From the cell containing the given text, extract its center point as (x, y) coordinate. 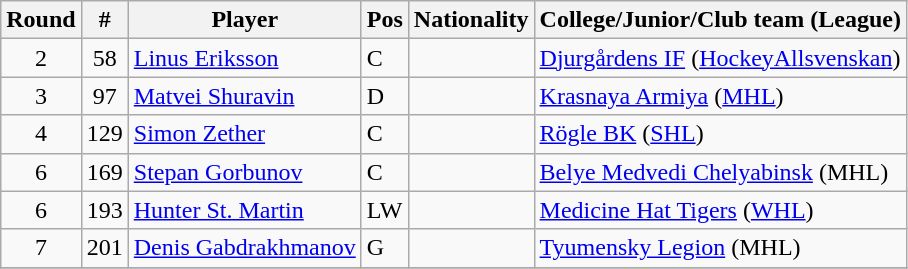
Linus Eriksson (244, 58)
G (384, 248)
Djurgårdens IF (HockeyAllsvenskan) (720, 58)
Krasnaya Armiya (MHL) (720, 96)
Belye Medvedi Chelyabinsk (MHL) (720, 172)
201 (104, 248)
3 (41, 96)
Rögle BK (SHL) (720, 134)
4 (41, 134)
LW (384, 210)
Stepan Gorbunov (244, 172)
Round (41, 20)
58 (104, 58)
129 (104, 134)
Tyumensky Legion (MHL) (720, 248)
7 (41, 248)
Nationality (471, 20)
Pos (384, 20)
D (384, 96)
Player (244, 20)
193 (104, 210)
2 (41, 58)
Matvei Shuravin (244, 96)
Medicine Hat Tigers (WHL) (720, 210)
Hunter St. Martin (244, 210)
169 (104, 172)
College/Junior/Club team (League) (720, 20)
Denis Gabdrakhmanov (244, 248)
Simon Zether (244, 134)
# (104, 20)
97 (104, 96)
